Pinpoint the cell where the given text exists, returning its [X, Y] midpoint coordinate. 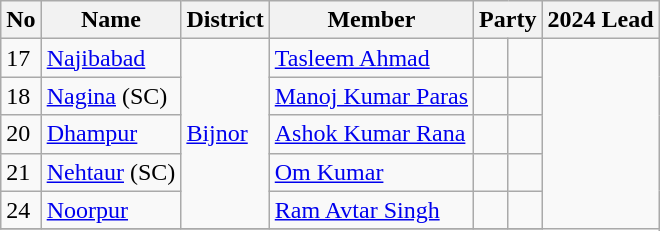
21 [21, 172]
Tasleem Ahmad [371, 58]
24 [21, 210]
Manoj Kumar Paras [371, 96]
Noorpur [111, 210]
Nagina (SC) [111, 96]
Bijnor [225, 134]
2024 Lead [600, 20]
Ram Avtar Singh [371, 210]
Party [508, 20]
District [225, 20]
Ashok Kumar Rana [371, 134]
Dhampur [111, 134]
Najibabad [111, 58]
17 [21, 58]
Member [371, 20]
No [21, 20]
Om Kumar [371, 172]
18 [21, 96]
Name [111, 20]
Nehtaur (SC) [111, 172]
20 [21, 134]
